Find where the given text appears and provide that cell's center as [x, y] coordinate. 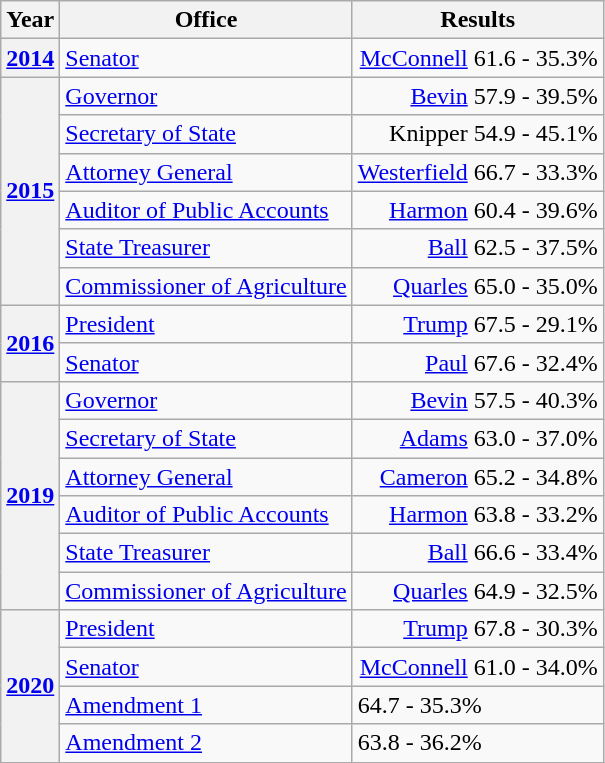
63.8 - 36.2% [478, 743]
Harmon 63.8 - 33.2% [478, 515]
Trump 67.8 - 30.3% [478, 629]
Quarles 65.0 - 35.0% [478, 286]
Bevin 57.5 - 40.3% [478, 400]
Paul 67.6 - 32.4% [478, 362]
Trump 67.5 - 29.1% [478, 324]
2016 [30, 343]
Westerfield 66.7 - 33.3% [478, 172]
McConnell 61.6 - 35.3% [478, 58]
2015 [30, 191]
2020 [30, 686]
Quarles 64.9 - 32.5% [478, 591]
Bevin 57.9 - 39.5% [478, 96]
Office [206, 20]
Ball 66.6 - 33.4% [478, 553]
Cameron 65.2 - 34.8% [478, 477]
Ball 62.5 - 37.5% [478, 248]
Amendment 1 [206, 705]
Knipper 54.9 - 45.1% [478, 134]
Year [30, 20]
Harmon 60.4 - 39.6% [478, 210]
Amendment 2 [206, 743]
64.7 - 35.3% [478, 705]
Adams 63.0 - 37.0% [478, 438]
Results [478, 20]
2014 [30, 58]
McConnell 61.0 - 34.0% [478, 667]
2019 [30, 495]
